Scan for the cell matching the given text and deliver its [x, y] coordinate at center. 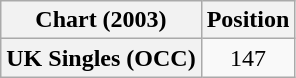
Chart (2003) [101, 20]
Position [248, 20]
UK Singles (OCC) [101, 58]
147 [248, 58]
